Provide the [X, Y] coordinate of the cell's center where the given text is located.  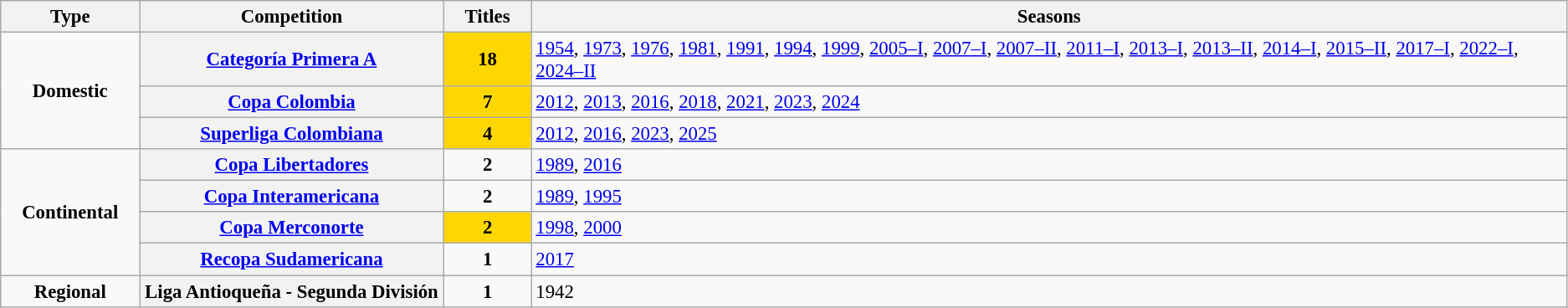
2017 [1049, 259]
Copa Merconorte [291, 228]
Competition [291, 17]
2012, 2013, 2016, 2018, 2021, 2023, 2024 [1049, 102]
1942 [1049, 291]
Type [70, 17]
7 [487, 102]
Copa Interamericana [291, 197]
Copa Libertadores [291, 165]
1998, 2000 [1049, 228]
Domestic [70, 91]
Seasons [1049, 17]
Continental [70, 212]
Regional [70, 291]
1954, 1973, 1976, 1981, 1991, 1994, 1999, 2005–I, 2007–I, 2007–II, 2011–I, 2013–I, 2013–II, 2014–I, 2015–II, 2017–I, 2022–I, 2024–II [1049, 60]
Copa Colombia [291, 102]
Superliga Colombiana [291, 134]
4 [487, 134]
2012, 2016, 2023, 2025 [1049, 134]
Categoría Primera A [291, 60]
Recopa Sudamericana [291, 259]
Titles [487, 17]
Liga Antioqueña - Segunda División [291, 291]
1989, 1995 [1049, 197]
1989, 2016 [1049, 165]
18 [487, 60]
